Provide the (X, Y) coordinate of the cell's center where the given text is located.  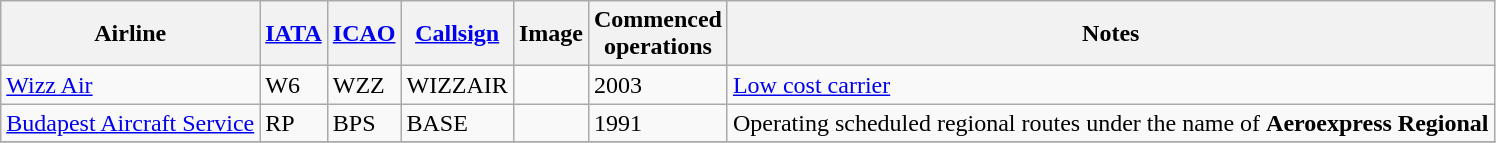
ICAO (364, 34)
BPS (364, 123)
WZZ (364, 85)
Image (550, 34)
Low cost carrier (1110, 85)
Operating scheduled regional routes under the name of Aeroexpress Regional (1110, 123)
Wizz Air (130, 85)
IATA (294, 34)
WIZZAIR (457, 85)
RP (294, 123)
Airline (130, 34)
Notes (1110, 34)
Commencedoperations (658, 34)
1991 (658, 123)
BASE (457, 123)
W6 (294, 85)
Callsign (457, 34)
Budapest Aircraft Service (130, 123)
2003 (658, 85)
